Locate the cell with the specified text and output its (x, y) center coordinate. 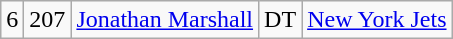
DT (280, 20)
Jonathan Marshall (165, 20)
6 (12, 20)
New York Jets (377, 20)
207 (48, 20)
